Search for the cell housing the specified text and yield its [X, Y] center coordinate. 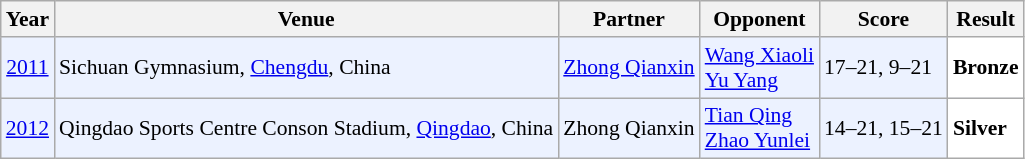
17–21, 9–21 [884, 68]
Year [28, 19]
Wang Xiaoli Yu Yang [760, 68]
2011 [28, 68]
Silver [986, 128]
Qingdao Sports Centre Conson Stadium, Qingdao, China [306, 128]
Sichuan Gymnasium, Chengdu, China [306, 68]
Opponent [760, 19]
Tian Qing Zhao Yunlei [760, 128]
Score [884, 19]
Bronze [986, 68]
Partner [628, 19]
2012 [28, 128]
Venue [306, 19]
14–21, 15–21 [884, 128]
Result [986, 19]
